Find where the given text appears and provide that cell's center as (x, y) coordinate. 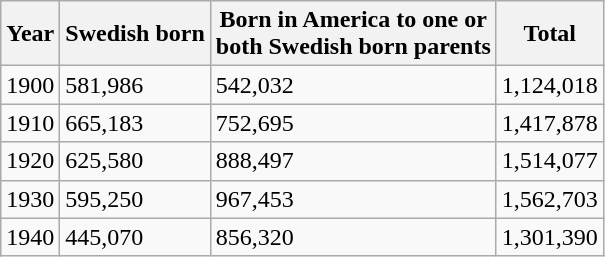
1,562,703 (550, 199)
Total (550, 34)
Born in America to one orboth Swedish born parents (353, 34)
1,301,390 (550, 237)
595,250 (135, 199)
445,070 (135, 237)
1,124,018 (550, 85)
1910 (30, 123)
1920 (30, 161)
542,032 (353, 85)
1940 (30, 237)
1900 (30, 85)
856,320 (353, 237)
581,986 (135, 85)
967,453 (353, 199)
Year (30, 34)
888,497 (353, 161)
665,183 (135, 123)
Swedish born (135, 34)
1,514,077 (550, 161)
752,695 (353, 123)
625,580 (135, 161)
1930 (30, 199)
1,417,878 (550, 123)
